From the cell containing the given text, extract its center point as [x, y] coordinate. 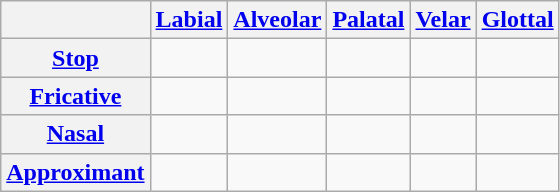
Nasal [76, 134]
Palatal [368, 20]
Stop [76, 58]
Labial [189, 20]
Approximant [76, 172]
Glottal [518, 20]
Velar [443, 20]
Alveolar [278, 20]
Fricative [76, 96]
